Search for the cell housing the specified text and yield its [x, y] center coordinate. 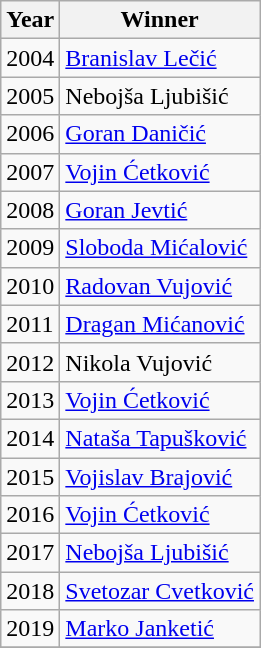
Branislav Lečić [160, 58]
2005 [30, 96]
Nikola Vujović [160, 362]
Radovan Vujović [160, 286]
Sloboda Mićalović [160, 248]
2008 [30, 210]
2017 [30, 553]
2006 [30, 134]
Goran Daničić [160, 134]
Vojislav Brajović [160, 477]
2015 [30, 477]
2004 [30, 58]
Marko Janketić [160, 629]
2019 [30, 629]
2011 [30, 324]
Goran Jevtić [160, 210]
2012 [30, 362]
Svetozar Cvetković [160, 591]
Winner [160, 20]
2018 [30, 591]
2007 [30, 172]
2009 [30, 248]
2014 [30, 438]
Dragan Mićanović [160, 324]
Year [30, 20]
2013 [30, 400]
2010 [30, 286]
2016 [30, 515]
Nataša Tapušković [160, 438]
